Capture the cell that displays the provided text and extract its (x, y) central coordinate. 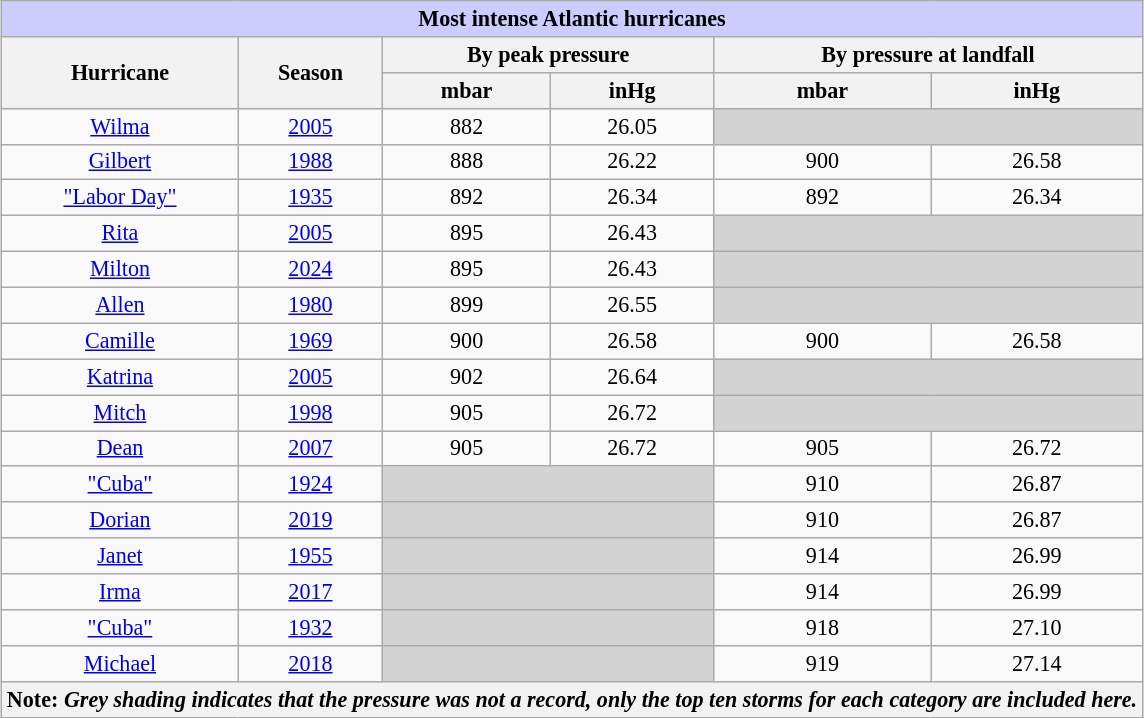
27.14 (1036, 663)
Most intense Atlantic hurricanes (572, 19)
26.55 (632, 305)
Allen (120, 305)
By peak pressure (548, 55)
Wilma (120, 126)
Gilbert (120, 162)
Hurricane (120, 73)
919 (823, 663)
Dorian (120, 520)
888 (467, 162)
902 (467, 377)
899 (467, 305)
27.10 (1036, 628)
2019 (310, 520)
Camille (120, 341)
1980 (310, 305)
882 (467, 126)
2024 (310, 269)
2017 (310, 592)
1924 (310, 484)
1955 (310, 556)
Note: Grey shading indicates that the pressure was not a record, only the top ten storms for each category are included here. (572, 699)
2007 (310, 448)
1935 (310, 198)
By pressure at landfall (928, 55)
Rita (120, 234)
Janet (120, 556)
Dean (120, 448)
Milton (120, 269)
Michael (120, 663)
Katrina (120, 377)
1988 (310, 162)
26.22 (632, 162)
"Labor Day" (120, 198)
Irma (120, 592)
2018 (310, 663)
1998 (310, 413)
Season (310, 73)
1932 (310, 628)
26.64 (632, 377)
1969 (310, 341)
918 (823, 628)
26.05 (632, 126)
Mitch (120, 413)
